Search for the cell housing the specified text and yield its (x, y) center coordinate. 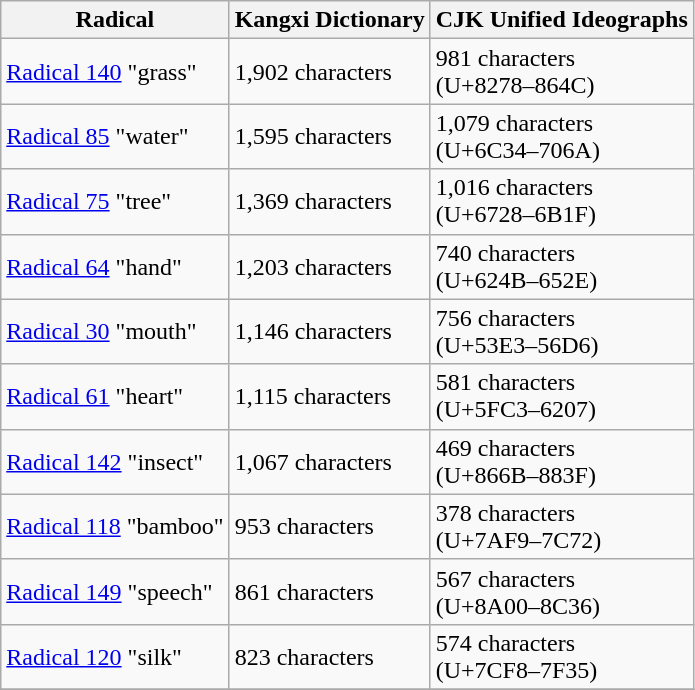
CJK Unified Ideographs (562, 20)
Radical 140 "grass" (115, 72)
1,595 characters (330, 136)
1,079 characters(U+6C34–706A) (562, 136)
378 characters(U+7AF9–7C72) (562, 526)
1,115 characters (330, 396)
Radical 61 "heart" (115, 396)
Radical 30 "mouth" (115, 332)
574 characters(U+7CF8–7F35) (562, 656)
Radical (115, 20)
1,369 characters (330, 202)
756 characters(U+53E3–56D6) (562, 332)
981 characters(U+8278–864C) (562, 72)
1,146 characters (330, 332)
Kangxi Dictionary (330, 20)
823 characters (330, 656)
Radical 149 "speech" (115, 592)
1,902 characters (330, 72)
1,203 characters (330, 266)
Radical 75 "tree" (115, 202)
Radical 64 "hand" (115, 266)
Radical 118 "bamboo" (115, 526)
Radical 85 "water" (115, 136)
1,016 characters(U+6728–6B1F) (562, 202)
581 characters(U+5FC3–6207) (562, 396)
1,067 characters (330, 462)
953 characters (330, 526)
Radical 142 "insect" (115, 462)
Radical 120 "silk" (115, 656)
567 characters(U+8A00–8C36) (562, 592)
469 characters(U+866B–883F) (562, 462)
740 characters(U+624B–652E) (562, 266)
861 characters (330, 592)
